Return (X, Y) of the center of cell containing provided text 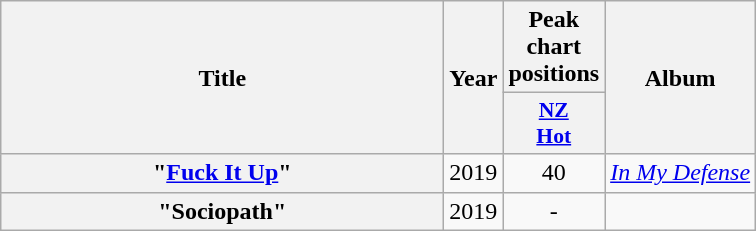
"Sociopath" (222, 211)
40 (554, 173)
Year (474, 78)
"Fuck It Up" (222, 173)
Peak chart positions (554, 47)
Title (222, 78)
In My Defense (680, 173)
NZHot (554, 124)
- (554, 211)
Album (680, 78)
